Search for the cell housing the specified text and yield its [X, Y] center coordinate. 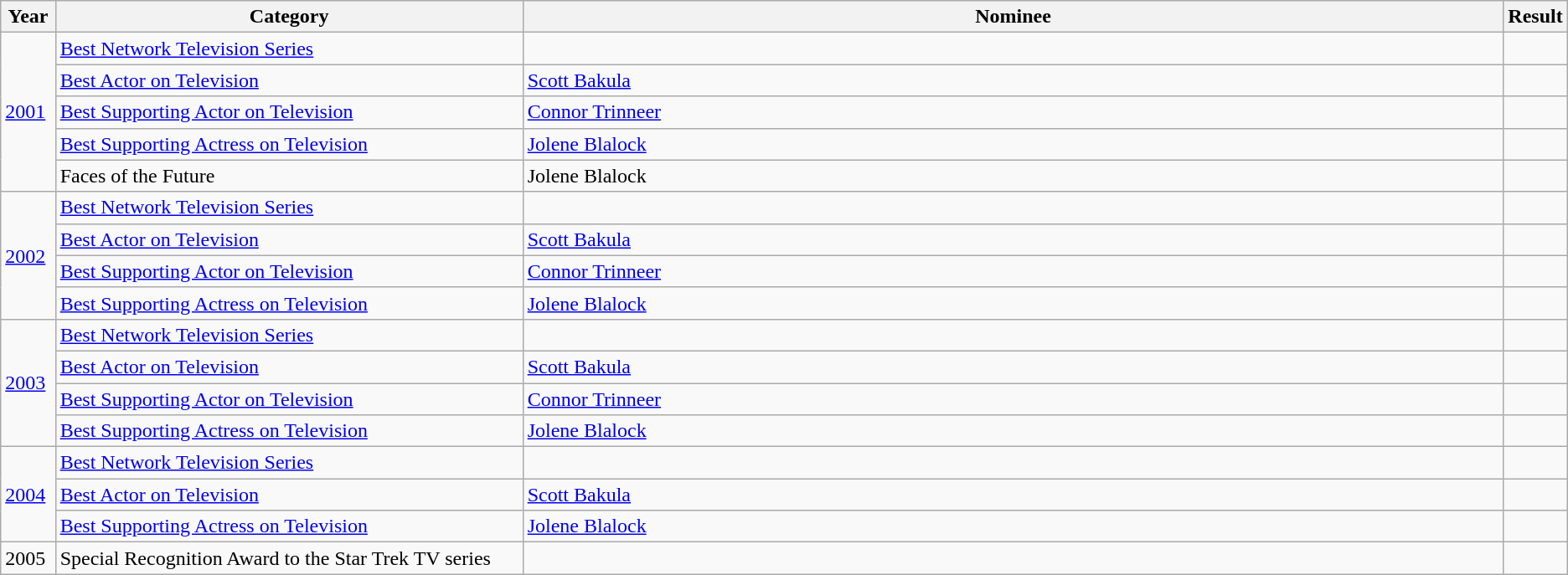
Year [28, 17]
2002 [28, 255]
Nominee [1014, 17]
Special Recognition Award to the Star Trek TV series [289, 558]
2005 [28, 558]
2001 [28, 112]
2004 [28, 495]
Result [1535, 17]
Faces of the Future [289, 176]
Category [289, 17]
2003 [28, 382]
